Capture the cell that displays the provided text and extract its (X, Y) central coordinate. 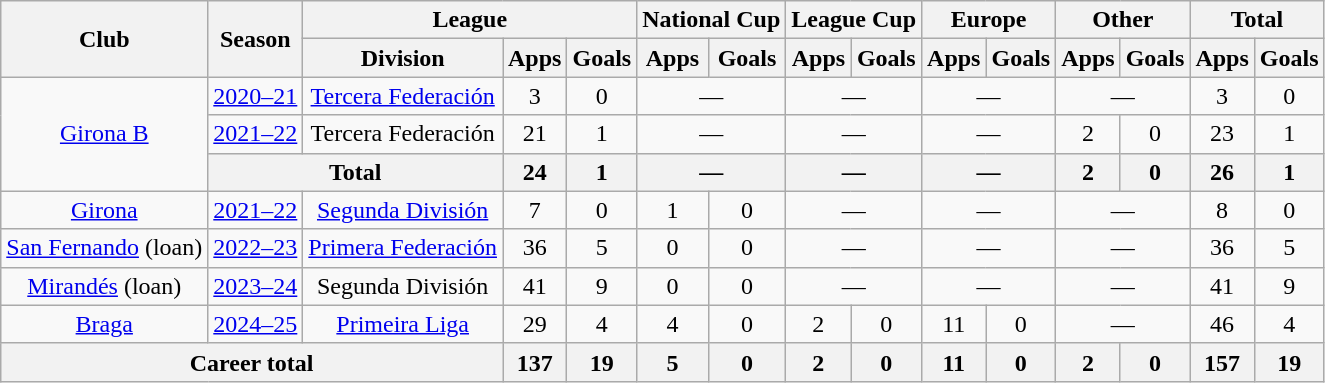
2024–25 (256, 324)
7 (534, 210)
8 (1222, 210)
League (470, 20)
21 (534, 134)
Mirandés (loan) (104, 286)
Braga (104, 324)
Primeira Liga (403, 324)
Club (104, 39)
Girona B (104, 134)
2022–23 (256, 248)
League Cup (854, 20)
26 (1222, 172)
46 (1222, 324)
29 (534, 324)
Career total (252, 362)
Girona (104, 210)
Division (403, 58)
Other (1123, 20)
23 (1222, 134)
Season (256, 39)
24 (534, 172)
National Cup (712, 20)
2020–21 (256, 96)
137 (534, 362)
Primera Federación (403, 248)
San Fernando (loan) (104, 248)
Europe (989, 20)
157 (1222, 362)
2023–24 (256, 286)
